Pinpoint the cell where the given text exists, returning its (X, Y) midpoint coordinate. 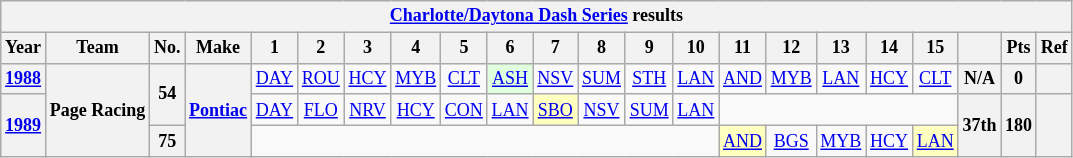
1 (274, 48)
STH (649, 78)
11 (743, 48)
2 (320, 48)
Ref (1054, 48)
10 (696, 48)
0 (1019, 78)
15 (935, 48)
5 (464, 48)
Team (97, 48)
54 (168, 94)
37th (980, 125)
75 (168, 140)
Charlotte/Daytona Dash Series results (536, 16)
1988 (24, 78)
9 (649, 48)
1989 (24, 125)
12 (791, 48)
ROU (320, 78)
NRV (368, 110)
Make (218, 48)
8 (602, 48)
No. (168, 48)
4 (416, 48)
180 (1019, 125)
BGS (791, 140)
13 (841, 48)
Page Racing (97, 110)
Pontiac (218, 110)
CON (464, 110)
N/A (980, 78)
6 (510, 48)
3 (368, 48)
Pts (1019, 48)
14 (890, 48)
Year (24, 48)
FLO (320, 110)
ASH (510, 78)
SBO (556, 110)
7 (556, 48)
